Find where the given text appears and provide that cell's center as (x, y) coordinate. 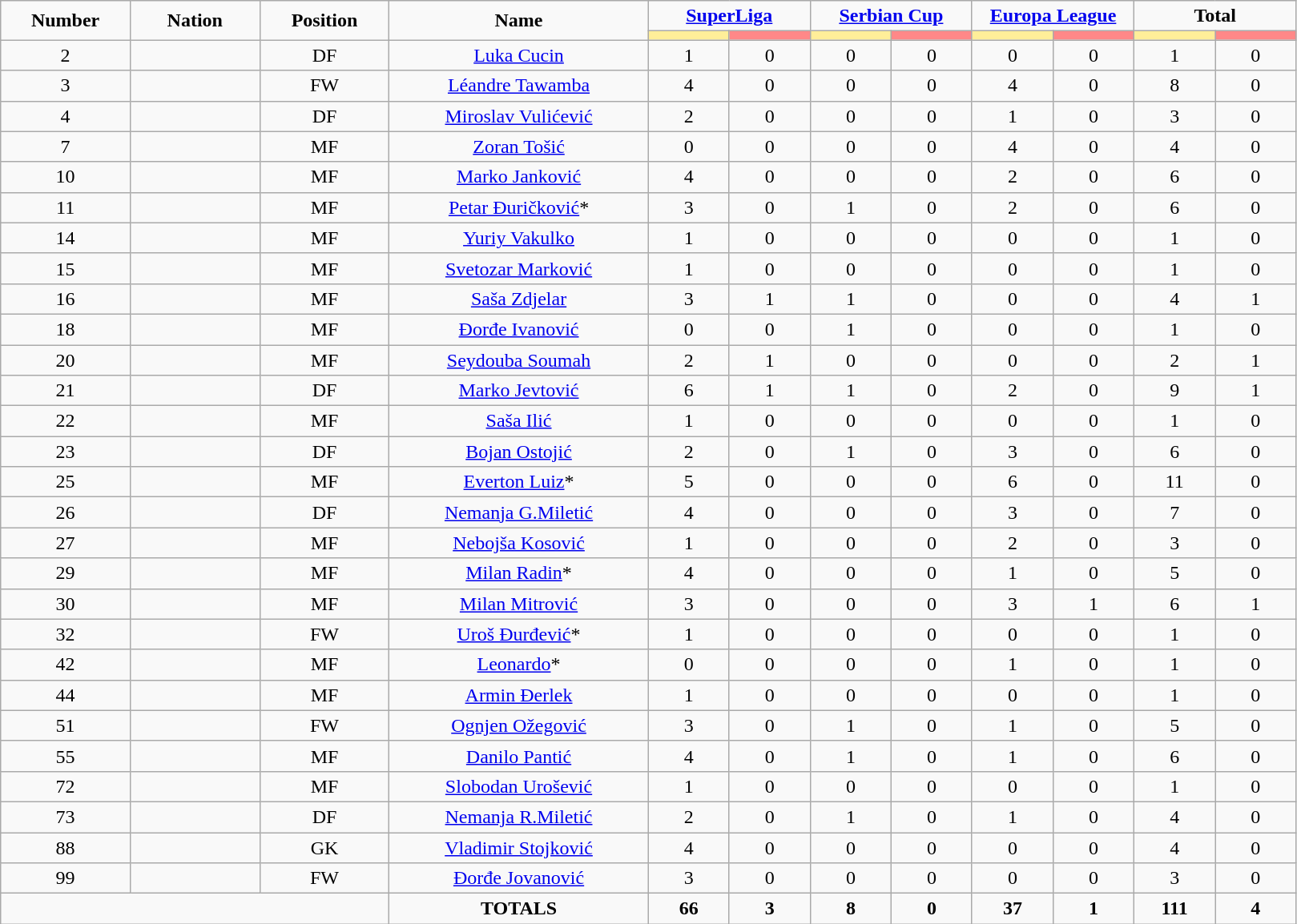
Danilo Pantić (519, 756)
14 (66, 238)
Đorđe Jovanović (519, 878)
44 (66, 695)
GK (324, 848)
Đorđe Ivanović (519, 329)
16 (66, 299)
Number (66, 21)
111 (1174, 909)
51 (66, 725)
Nemanja G.Miletić (519, 512)
26 (66, 512)
29 (66, 573)
Position (324, 21)
Bojan Ostojić (519, 452)
Nemanja R.Miletić (519, 817)
99 (66, 878)
Milan Radin* (519, 573)
Armin Đerlek (519, 695)
42 (66, 665)
Saša Zdjelar (519, 299)
Ognjen Ožegović (519, 725)
Name (519, 21)
Serbian Cup (891, 16)
25 (66, 482)
Seydouba Soumah (519, 360)
Total (1215, 16)
Svetozar Marković (519, 268)
72 (66, 786)
88 (66, 848)
Nation (195, 21)
37 (1013, 909)
Saša Ilić (519, 421)
9 (1174, 391)
Uroš Đurđević* (519, 634)
Marko Janković (519, 177)
Léandre Tawamba (519, 86)
Zoran Tošić (519, 147)
55 (66, 756)
Miroslav Vulićević (519, 116)
22 (66, 421)
10 (66, 177)
Vladimir Stojković (519, 848)
27 (66, 543)
Nebojša Kosović (519, 543)
32 (66, 634)
23 (66, 452)
21 (66, 391)
Marko Jevtović (519, 391)
20 (66, 360)
Leonardo* (519, 665)
TOTALS (519, 909)
Luka Cucin (519, 55)
Europa League (1053, 16)
30 (66, 604)
Everton Luiz* (519, 482)
73 (66, 817)
Milan Mitrović (519, 604)
Slobodan Urošević (519, 786)
18 (66, 329)
15 (66, 268)
Yuriy Vakulko (519, 238)
66 (689, 909)
SuperLiga (729, 16)
Petar Đuričković* (519, 207)
